Identify which cell holds the provided text, then report its (X, Y) central coordinate. 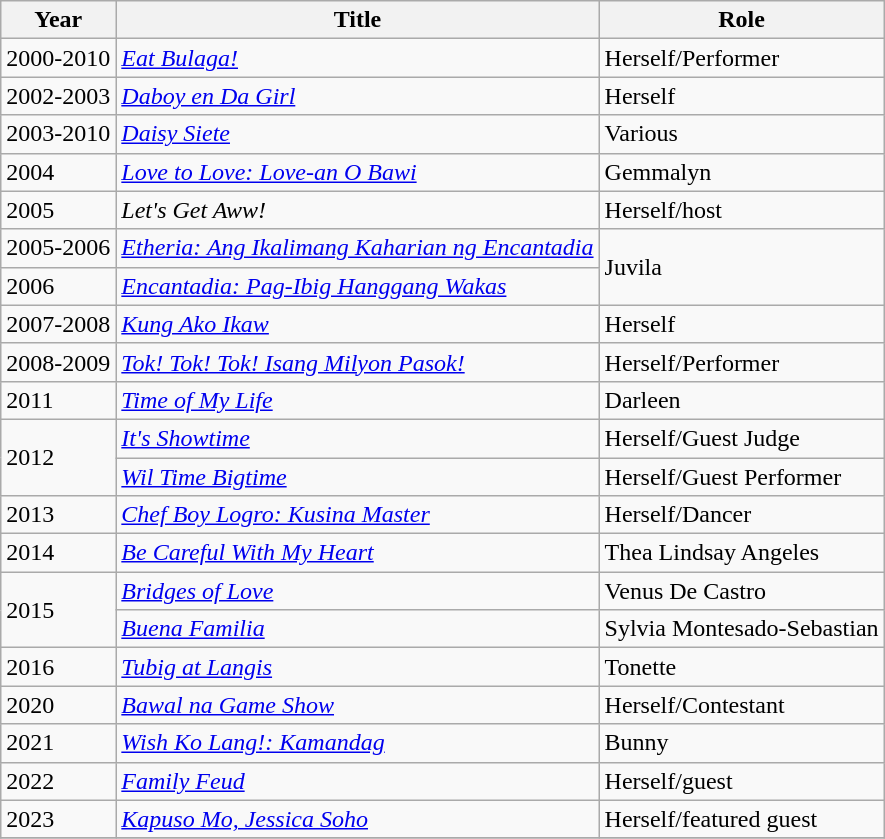
Herself/Dancer (742, 515)
Family Feud (358, 781)
Gemmalyn (742, 172)
Wil Time Bigtime (358, 477)
2023 (58, 819)
2004 (58, 172)
Venus De Castro (742, 591)
Herself/featured guest (742, 819)
Buena Familia (358, 629)
Chef Boy Logro: Kusina Master (358, 515)
2012 (58, 457)
Thea Lindsay Angeles (742, 553)
2005-2006 (58, 248)
Bridges of Love (358, 591)
2008-2009 (58, 362)
2013 (58, 515)
Various (742, 134)
2007-2008 (58, 324)
2006 (58, 286)
Herself/Guest Judge (742, 438)
Etheria: Ang Ikalimang Kaharian ng Encantadia (358, 248)
It's Showtime (358, 438)
Tonette (742, 667)
2014 (58, 553)
Eat Bulaga! (358, 58)
2011 (58, 400)
2003-2010 (58, 134)
Daboy en Da Girl (358, 96)
2000-2010 (58, 58)
Wish Ko Lang!: Kamandag (358, 743)
Tok! Tok! Tok! Isang Milyon Pasok! (358, 362)
Bunny (742, 743)
Year (58, 20)
Herself/Contestant (742, 705)
Love to Love: Love-an O Bawi (358, 172)
2002-2003 (58, 96)
Daisy Siete (358, 134)
Time of My Life (358, 400)
Bawal na Game Show (358, 705)
Let's Get Aww! (358, 210)
Herself/guest (742, 781)
Herself/Guest Performer (742, 477)
Role (742, 20)
2022 (58, 781)
Encantadia: Pag-Ibig Hanggang Wakas (358, 286)
Title (358, 20)
Kapuso Mo, Jessica Soho (358, 819)
Darleen (742, 400)
2020 (58, 705)
Herself/host (742, 210)
Kung Ako Ikaw (358, 324)
2015 (58, 610)
2021 (58, 743)
2016 (58, 667)
Be Careful With My Heart (358, 553)
2005 (58, 210)
Tubig at Langis (358, 667)
Juvila (742, 267)
Sylvia Montesado-Sebastian (742, 629)
